Return the (X, Y) coordinate for the center point of the cell that contains the specified text.  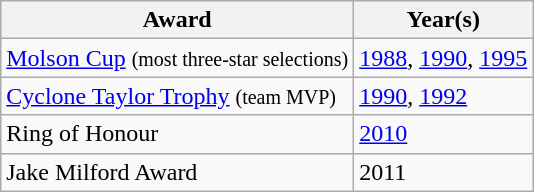
1990, 1992 (444, 96)
2010 (444, 134)
Award (178, 20)
2011 (444, 172)
Year(s) (444, 20)
Molson Cup (most three-star selections) (178, 58)
Jake Milford Award (178, 172)
Cyclone Taylor Trophy (team MVP) (178, 96)
Ring of Honour (178, 134)
1988, 1990, 1995 (444, 58)
